Return the [x, y] coordinate for the center point of the cell that contains the specified text.  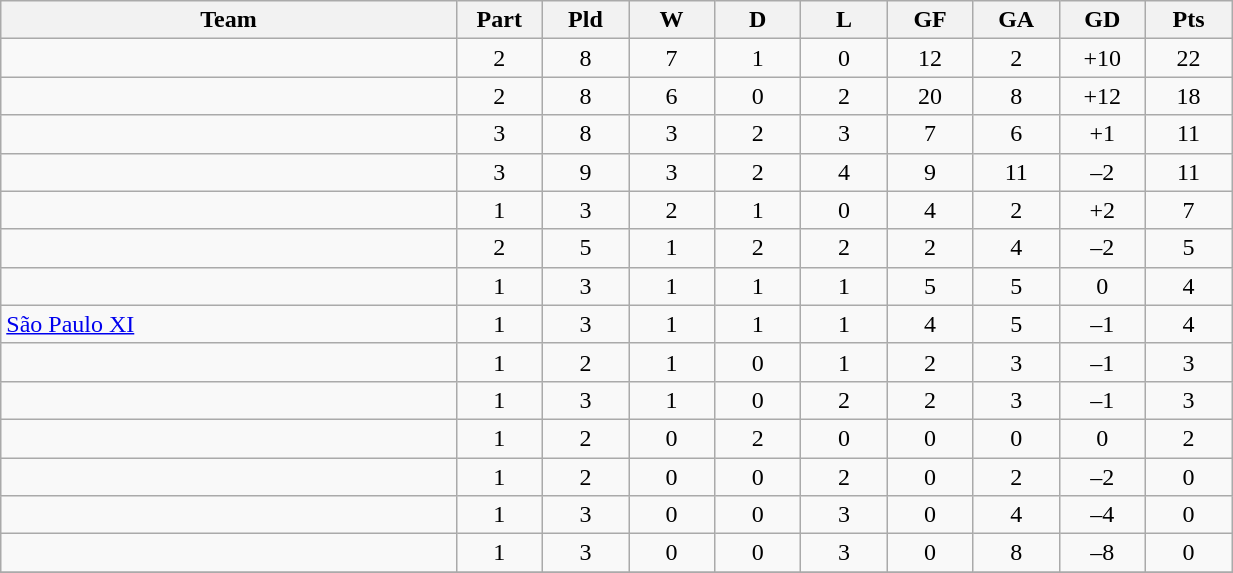
–4 [1102, 515]
Pld [585, 20]
+2 [1102, 210]
GF [930, 20]
22 [1188, 58]
Pts [1188, 20]
+12 [1102, 96]
W [671, 20]
GA [1016, 20]
–8 [1102, 553]
12 [930, 58]
20 [930, 96]
+1 [1102, 134]
Team [228, 20]
São Paulo XI [228, 324]
+10 [1102, 58]
D [758, 20]
L [844, 20]
18 [1188, 96]
GD [1102, 20]
Part [499, 20]
